Determine the (X, Y) coordinate at the center of the cell enclosing the given text.  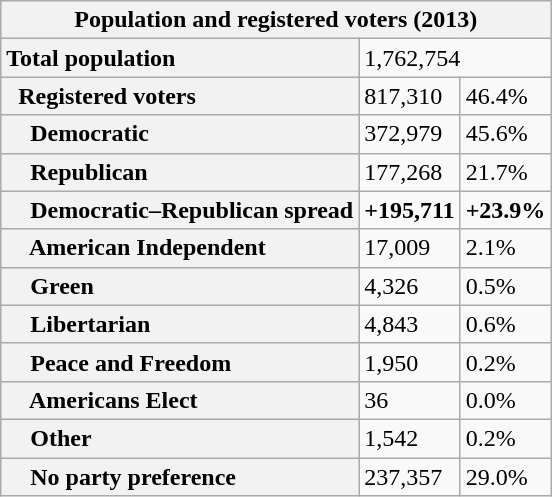
817,310 (410, 96)
1,762,754 (455, 58)
Democratic–Republican spread (180, 210)
Other (180, 438)
Green (180, 286)
Registered voters (180, 96)
1,950 (410, 362)
177,268 (410, 172)
Libertarian (180, 324)
21.7% (506, 172)
Americans Elect (180, 400)
4,326 (410, 286)
29.0% (506, 477)
No party preference (180, 477)
Total population (180, 58)
372,979 (410, 134)
1,542 (410, 438)
0.0% (506, 400)
Republican (180, 172)
Peace and Freedom (180, 362)
American Independent (180, 248)
4,843 (410, 324)
+195,711 (410, 210)
45.6% (506, 134)
46.4% (506, 96)
237,357 (410, 477)
36 (410, 400)
2.1% (506, 248)
0.6% (506, 324)
17,009 (410, 248)
Democratic (180, 134)
0.5% (506, 286)
Population and registered voters (2013) (276, 20)
+23.9% (506, 210)
